Scan for the cell matching the given text and deliver its (x, y) coordinate at center. 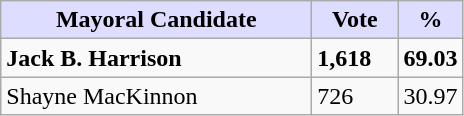
Mayoral Candidate (156, 20)
69.03 (430, 58)
30.97 (430, 96)
Vote (355, 20)
726 (355, 96)
1,618 (355, 58)
Shayne MacKinnon (156, 96)
Jack B. Harrison (156, 58)
% (430, 20)
